Return the (X, Y) coordinate for the center point of the cell that contains the specified text.  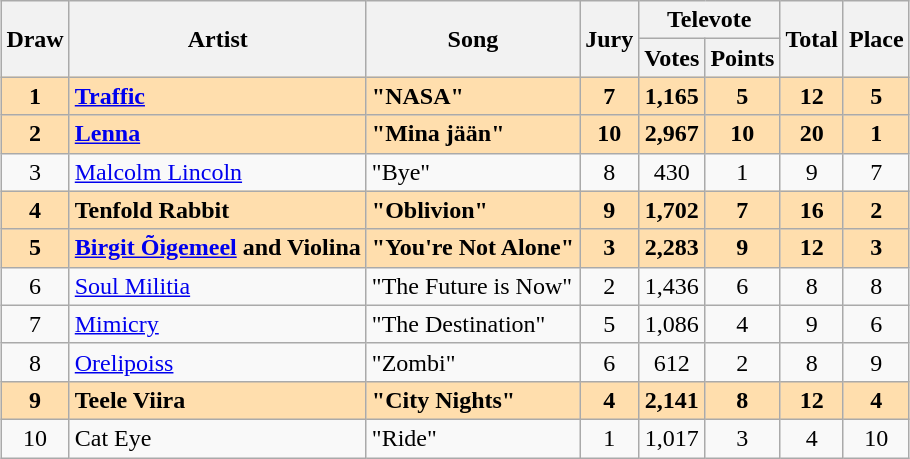
1,017 (672, 438)
2,283 (672, 248)
Place (876, 39)
"City Nights" (472, 400)
1,702 (672, 210)
430 (672, 172)
"The Destination" (472, 324)
Traffic (218, 96)
Mimicry (218, 324)
Artist (218, 39)
Soul Militia (218, 286)
Lenna (218, 134)
Teele Viira (218, 400)
2,967 (672, 134)
Points (742, 58)
"Mina jään" (472, 134)
1,436 (672, 286)
"Zombi" (472, 362)
Tenfold Rabbit (218, 210)
Televote (710, 20)
Malcolm Lincoln (218, 172)
Draw (35, 39)
Birgit Õigemeel and Violina (218, 248)
2,141 (672, 400)
Cat Eye (218, 438)
16 (812, 210)
"Ride" (472, 438)
Total (812, 39)
"You're Not Alone" (472, 248)
"Bye" (472, 172)
Jury (610, 39)
"The Future is Now" (472, 286)
1,165 (672, 96)
Orelipoiss (218, 362)
612 (672, 362)
"NASA" (472, 96)
Votes (672, 58)
Song (472, 39)
20 (812, 134)
1,086 (672, 324)
"Oblivion" (472, 210)
